Identify which cell holds the provided text, then report its [X, Y] central coordinate. 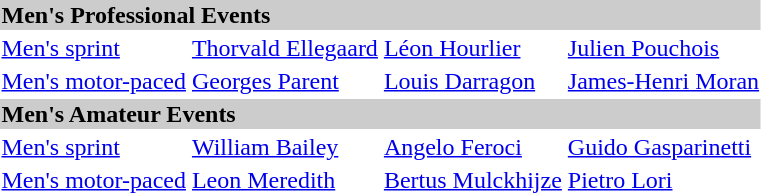
Guido Gasparinetti [663, 147]
Léon Hourlier [472, 48]
Thorvald Ellegaard [284, 48]
Men's Professional Events [380, 15]
Louis Darragon [472, 81]
Angelo Feroci [472, 147]
James-Henri Moran [663, 81]
Men's Amateur Events [380, 114]
William Bailey [284, 147]
Julien Pouchois [663, 48]
Men's motor-paced [94, 81]
Georges Parent [284, 81]
